Detect which cell encompasses the target text, then output its (x, y) center coordinate. 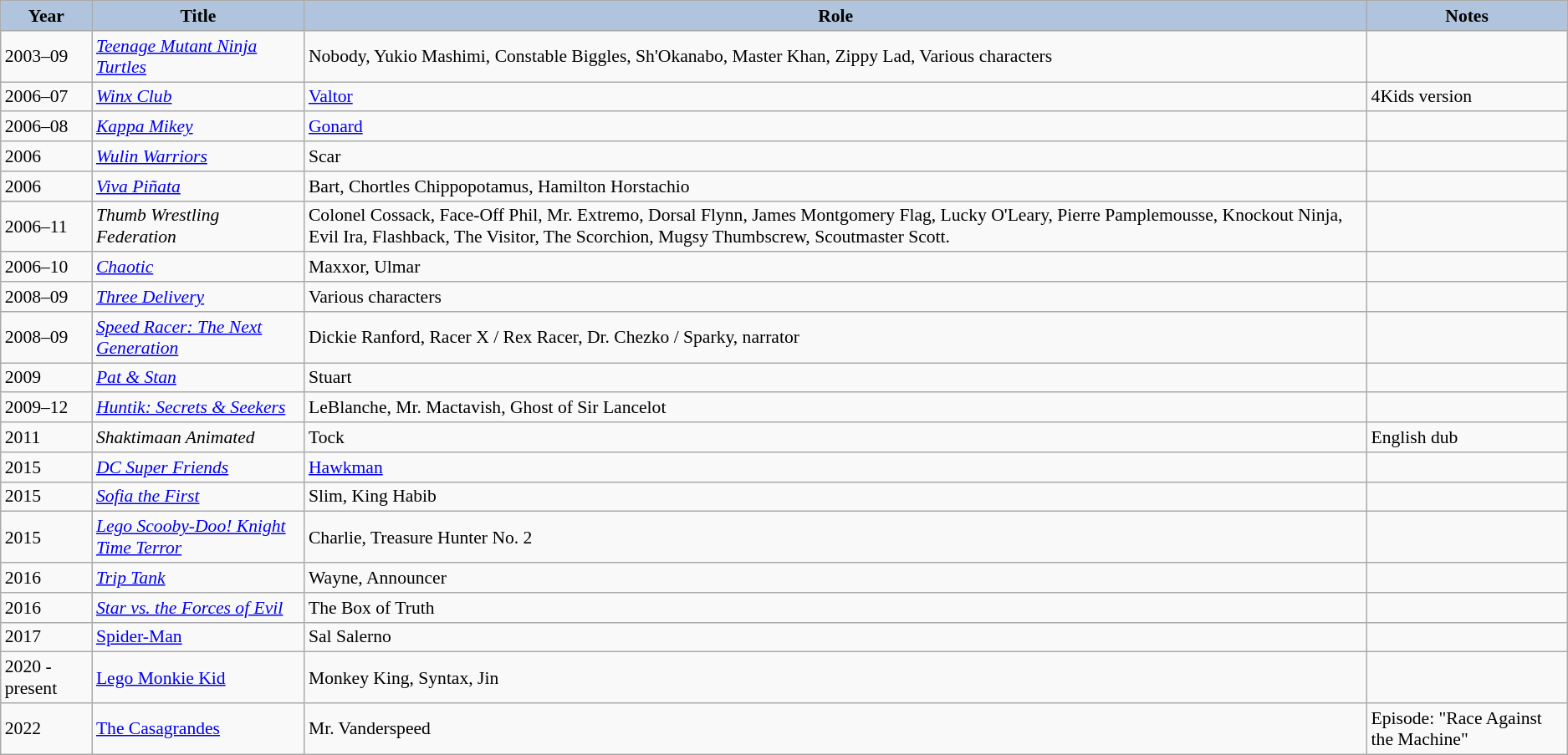
2006–10 (47, 268)
Wulin Warriors (198, 156)
Charlie, Treasure Hunter No. 2 (836, 537)
Nobody, Yukio Mashimi, Constable Biggles, Sh'Okanabo, Master Khan, Zippy Lad, Various characters (836, 57)
Episode: "Race Against the Machine" (1467, 729)
2006–07 (47, 97)
2017 (47, 637)
Shaktimaan Animated (198, 437)
Chaotic (198, 268)
Various characters (836, 297)
Role (836, 16)
2022 (47, 729)
Speed Racer: The Next Generation (198, 338)
4Kids version (1467, 97)
DC Super Friends (198, 467)
2009 (47, 378)
Scar (836, 156)
Teenage Mutant Ninja Turtles (198, 57)
Stuart (836, 378)
Wayne, Announcer (836, 578)
Three Delivery (198, 297)
2020 - present (47, 677)
2009–12 (47, 408)
Title (198, 16)
Tock (836, 437)
Thumb Wrestling Federation (198, 226)
Lego Scooby-Doo! Knight Time Terror (198, 537)
Viva Piñata (198, 186)
2011 (47, 437)
2006–11 (47, 226)
Sal Salerno (836, 637)
Lego Monkie Kid (198, 677)
Spider-Man (198, 637)
Mr. Vanderspeed (836, 729)
Notes (1467, 16)
Year (47, 16)
2006–08 (47, 127)
Gonard (836, 127)
Kappa Mikey (198, 127)
Pat & Stan (198, 378)
The Box of Truth (836, 608)
2003–09 (47, 57)
Winx Club (198, 97)
Sofia the First (198, 497)
Star vs. the Forces of Evil (198, 608)
LeBlanche, Mr. Mactavish, Ghost of Sir Lancelot (836, 408)
English dub (1467, 437)
Huntik: Secrets & Seekers (198, 408)
Trip Tank (198, 578)
The Casagrandes (198, 729)
Bart, Chortles Chippopotamus, Hamilton Horstachio (836, 186)
Maxxor, Ulmar (836, 268)
Monkey King, Syntax, Jin (836, 677)
Hawkman (836, 467)
Dickie Ranford, Racer X / Rex Racer, Dr. Chezko / Sparky, narrator (836, 338)
Valtor (836, 97)
Slim, King Habib (836, 497)
